Identify which cell holds the provided text, then report its [x, y] central coordinate. 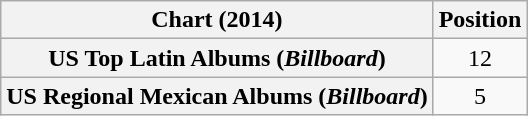
US Regional Mexican Albums (Billboard) [217, 96]
Chart (2014) [217, 20]
Position [480, 20]
5 [480, 96]
US Top Latin Albums (Billboard) [217, 58]
12 [480, 58]
